For the text-containing cell, return its midpoint in [x, y] coordinate format. 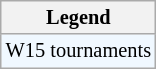
W15 tournaments [78, 51]
Legend [78, 17]
